Scan for the cell matching the given text and deliver its (X, Y) coordinate at center. 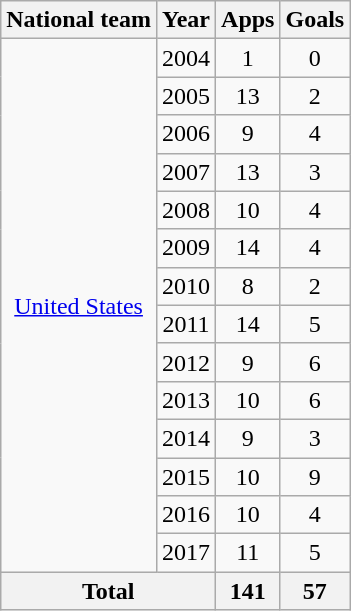
Year (186, 20)
2009 (186, 248)
2008 (186, 210)
2014 (186, 438)
Total (108, 591)
2011 (186, 324)
2005 (186, 96)
141 (248, 591)
2010 (186, 286)
2004 (186, 58)
57 (315, 591)
Goals (315, 20)
2013 (186, 400)
2006 (186, 134)
2016 (186, 515)
2012 (186, 362)
2007 (186, 172)
2017 (186, 553)
United States (79, 306)
8 (248, 286)
Apps (248, 20)
0 (315, 58)
National team (79, 20)
11 (248, 553)
2015 (186, 477)
1 (248, 58)
